Find where the given text appears and provide that cell's center as (X, Y) coordinate. 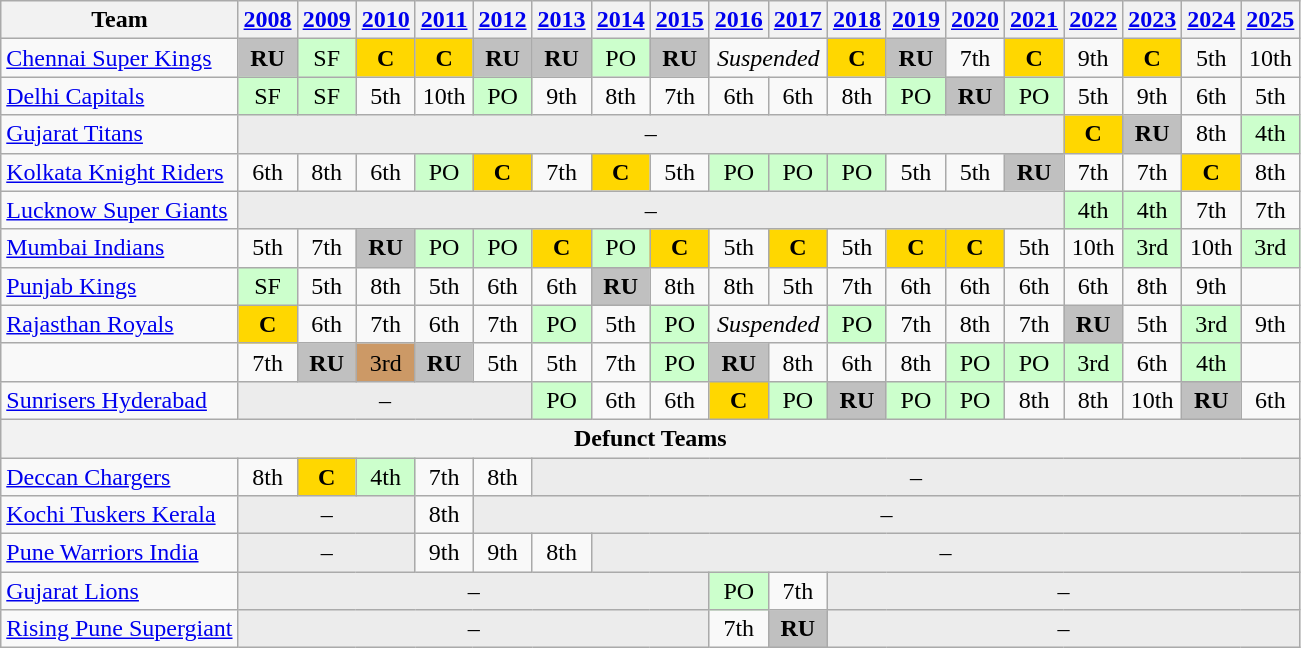
Kochi Tuskers Kerala (120, 515)
Gujarat Lions (120, 591)
2020 (974, 20)
Kolkata Knight Riders (120, 172)
Sunrisers Hyderabad (120, 400)
2023 (1152, 20)
2018 (856, 20)
2024 (1212, 20)
Chennai Super Kings (120, 58)
2008 (268, 20)
2017 (798, 20)
2014 (620, 20)
2009 (326, 20)
Mumbai Indians (120, 248)
2022 (1094, 20)
Deccan Chargers (120, 477)
Team (120, 20)
Lucknow Super Giants (120, 210)
Rajasthan Royals (120, 324)
2015 (680, 20)
Delhi Capitals (120, 96)
2013 (562, 20)
2010 (386, 20)
2016 (738, 20)
Defunct Teams (650, 438)
2019 (916, 20)
Pune Warriors India (120, 553)
Rising Pune Supergiant (120, 629)
2021 (1034, 20)
Gujarat Titans (120, 134)
2012 (502, 20)
2025 (1270, 20)
Punjab Kings (120, 286)
2011 (444, 20)
